Find where the given text appears and provide that cell's center as (X, Y) coordinate. 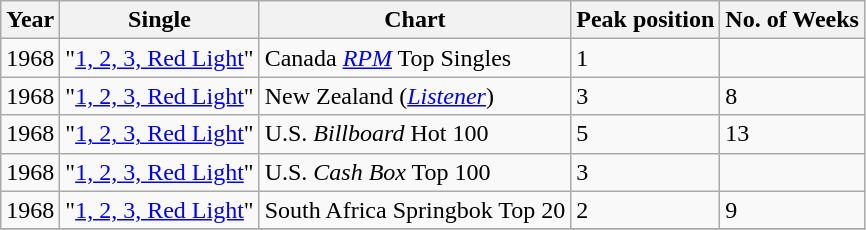
Chart (415, 20)
Year (30, 20)
2 (646, 210)
South Africa Springbok Top 20 (415, 210)
Single (160, 20)
1 (646, 58)
9 (792, 210)
New Zealand (Listener) (415, 96)
No. of Weeks (792, 20)
Peak position (646, 20)
5 (646, 134)
13 (792, 134)
U.S. Cash Box Top 100 (415, 172)
Canada RPM Top Singles (415, 58)
U.S. Billboard Hot 100 (415, 134)
8 (792, 96)
